Pinpoint the cell where the given text exists, returning its [x, y] midpoint coordinate. 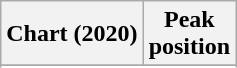
Chart (2020) [72, 34]
Peak position [189, 34]
